Provide the [X, Y] coordinate of the cell's center where the given text is located.  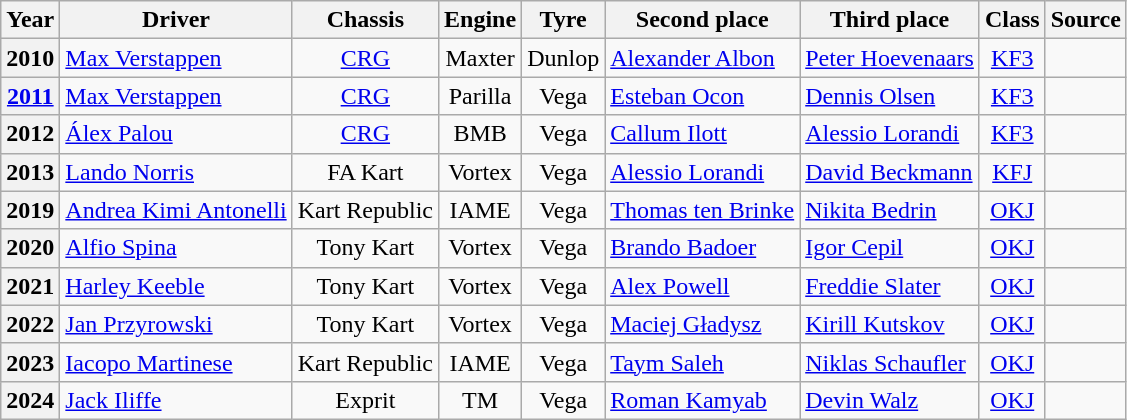
2021 [30, 286]
2020 [30, 248]
2023 [30, 362]
Niklas Schaufler [890, 362]
Parilla [480, 96]
Class [1012, 20]
Maxter [480, 58]
Engine [480, 20]
Tyre [564, 20]
Esteban Ocon [702, 96]
Jan Przyrowski [176, 324]
Harley Keeble [176, 286]
Nikita Bedrin [890, 210]
Dennis Olsen [890, 96]
Jack Iliffe [176, 400]
Taym Saleh [702, 362]
TM [480, 400]
Maciej Gładysz [702, 324]
2012 [30, 134]
Chassis [365, 20]
Alfio Spina [176, 248]
FA Kart [365, 172]
Freddie Slater [890, 286]
Peter Hoevenaars [890, 58]
Devin Walz [890, 400]
2024 [30, 400]
Kirill Kutskov [890, 324]
Driver [176, 20]
2011 [30, 96]
Year [30, 20]
BMB [480, 134]
Roman Kamyab [702, 400]
2019 [30, 210]
2022 [30, 324]
Brando Badoer [702, 248]
2010 [30, 58]
David Beckmann [890, 172]
Andrea Kimi Antonelli [176, 210]
Dunlop [564, 58]
Alexander Albon [702, 58]
Exprit [365, 400]
Callum Ilott [702, 134]
Igor Cepil [890, 248]
Lando Norris [176, 172]
Álex Palou [176, 134]
Alex Powell [702, 286]
KFJ [1012, 172]
Third place [890, 20]
Source [1086, 20]
Second place [702, 20]
Iacopo Martinese [176, 362]
Thomas ten Brinke [702, 210]
2013 [30, 172]
